Extract the [X, Y] coordinate from the center of the cell holding the provided text.  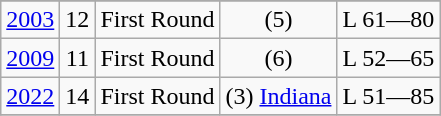
(5) [278, 20]
14 [78, 96]
L 61—80 [388, 20]
L 51—85 [388, 96]
2022 [30, 96]
(6) [278, 58]
12 [78, 20]
11 [78, 58]
2009 [30, 58]
L 52—65 [388, 58]
2003 [30, 20]
(3) Indiana [278, 96]
